Identify which cell holds the provided text, then report its (x, y) central coordinate. 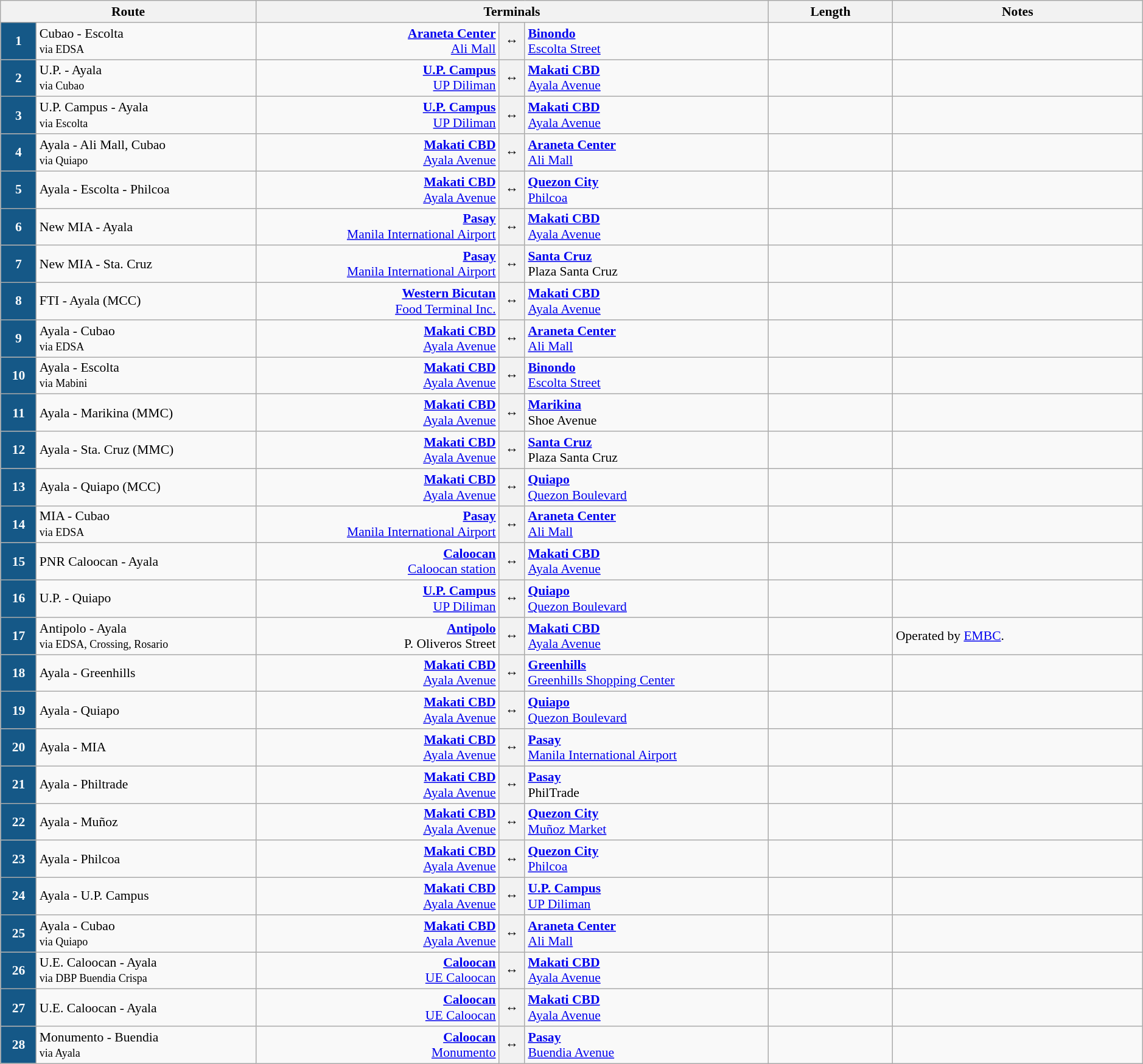
6 (18, 226)
Ayala - Escoltavia Mabini (146, 376)
26 (18, 971)
10 (18, 376)
3 (18, 116)
Ayala - Ali Mall, Cubaovia Quiapo (146, 152)
Ayala - Marikina (MMC) (146, 412)
24 (18, 897)
25 (18, 933)
Length (830, 12)
GreenhillsGreenhills Shopping Center (646, 673)
U.E. Caloocan - Ayala (146, 1007)
9 (18, 338)
MIA - Cubaovia EDSA (146, 524)
New MIA - Ayala (146, 226)
4 (18, 152)
28 (18, 1045)
Ayala - Escolta - Philcoa (146, 190)
Route (128, 12)
Terminals (512, 12)
Ayala - U.P. Campus (146, 897)
12 (18, 450)
1 (18, 41)
U.E. Caloocan - Ayalavia DBP Buendia Crispa (146, 971)
FTI - Ayala (MCC) (146, 302)
Operated by EMBC. (1018, 636)
Ayala - Cubaovia EDSA (146, 338)
Ayala - Quiapo (MCC) (146, 487)
Ayala - Muñoz (146, 821)
Ayala - Cubaovia Quiapo (146, 933)
19 (18, 711)
U.P. Campus - Ayalavia Escolta (146, 116)
PNR Caloocan - Ayala (146, 562)
Western BicutanFood Terminal Inc. (377, 302)
15 (18, 562)
Ayala - MIA (146, 747)
MarikinaShoe Avenue (646, 412)
Ayala - Greenhills (146, 673)
PasayPhilTrade (646, 785)
8 (18, 302)
PasayBuendia Avenue (646, 1045)
Ayala - Philtrade (146, 785)
Ayala - Quiapo (146, 711)
2 (18, 78)
22 (18, 821)
U.P. - Ayalavia Cubao (146, 78)
Notes (1018, 12)
16 (18, 599)
20 (18, 747)
18 (18, 673)
AntipoloP. Oliveros Street (377, 636)
CaloocanCaloocan station (377, 562)
Ayala - Philcoa (146, 859)
23 (18, 859)
27 (18, 1007)
CaloocanMonumento (377, 1045)
Quezon CityMuñoz Market (646, 821)
17 (18, 636)
Ayala - Sta. Cruz (MMC) (146, 450)
11 (18, 412)
5 (18, 190)
14 (18, 524)
21 (18, 785)
U.P. - Quiapo (146, 599)
Cubao - Escoltavia EDSA (146, 41)
7 (18, 264)
13 (18, 487)
New MIA - Sta. Cruz (146, 264)
Antipolo - Ayalavia EDSA, Crossing, Rosario (146, 636)
Monumento - Buendiavia Ayala (146, 1045)
